Determine the (X, Y) coordinate at the center of the cell enclosing the given text.  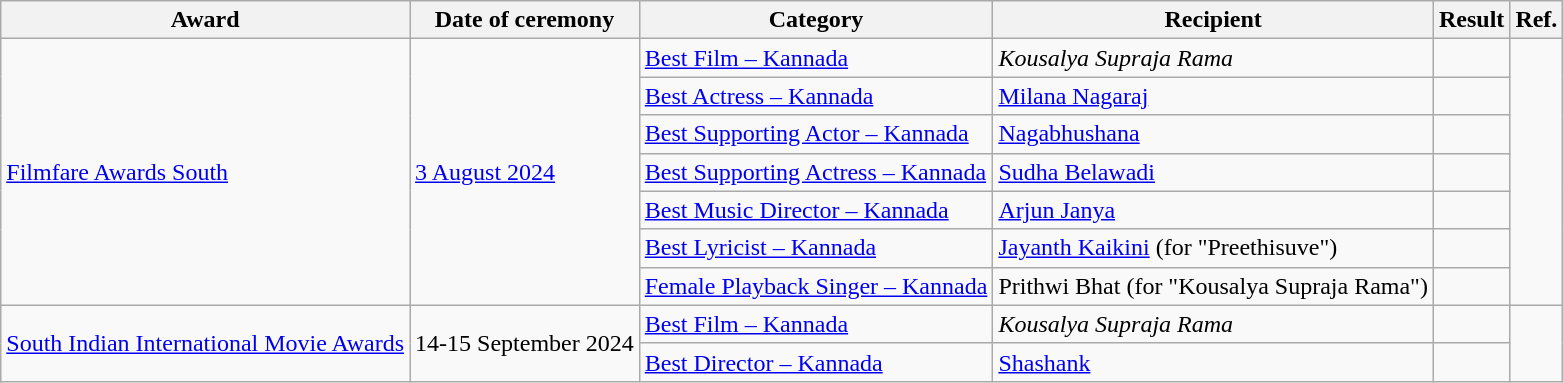
Prithwi Bhat (for "Kousalya Supraja Rama") (1214, 286)
Recipient (1214, 20)
Filmfare Awards South (206, 172)
Jayanth Kaikini (for "Preethisuve") (1214, 248)
Award (206, 20)
Best Supporting Actress – Kannada (816, 172)
Shashank (1214, 362)
Milana Nagaraj (1214, 96)
Date of ceremony (525, 20)
Category (816, 20)
14-15 September 2024 (525, 343)
South Indian International Movie Awards (206, 343)
Result (1471, 20)
Female Playback Singer – Kannada (816, 286)
Sudha Belawadi (1214, 172)
Arjun Janya (1214, 210)
Best Director – Kannada (816, 362)
Best Music Director – Kannada (816, 210)
3 August 2024 (525, 172)
Ref. (1536, 20)
Best Actress – Kannada (816, 96)
Best Supporting Actor – Kannada (816, 134)
Nagabhushana (1214, 134)
Best Lyricist – Kannada (816, 248)
